Identify which cell holds the provided text, then report its [X, Y] central coordinate. 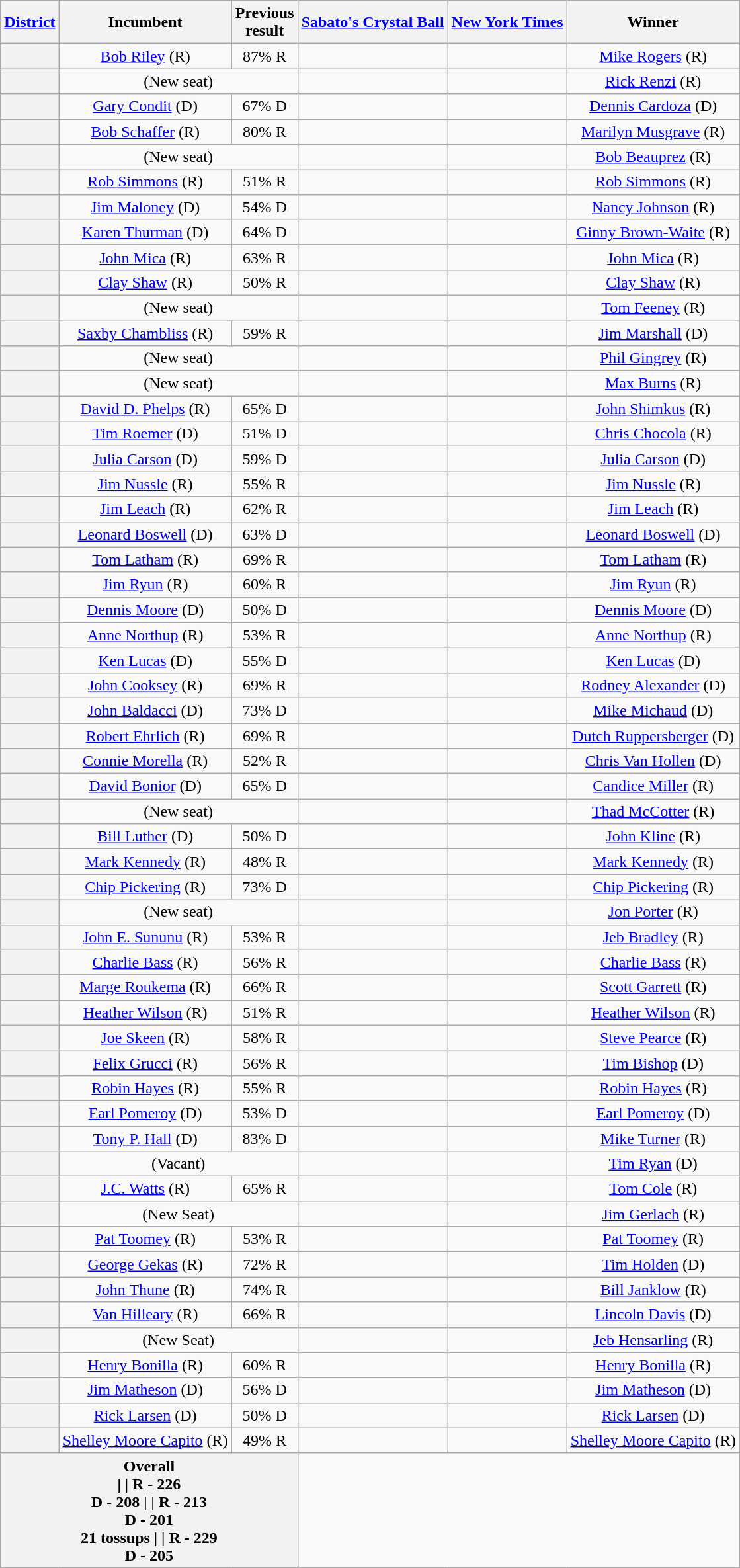
Bob Riley (R) [145, 56]
49% R [265, 1440]
63% D [265, 534]
Tim Ryan (D) [653, 1164]
62% R [265, 509]
Tom Feeney (R) [653, 308]
John Thune (R) [145, 1290]
Mike Rogers (R) [653, 56]
Bill Luther (D) [145, 837]
80% R [265, 132]
Candice Miller (R) [653, 786]
Max Burns (R) [653, 384]
Rodney Alexander (D) [653, 685]
65% R [265, 1189]
48% R [265, 862]
District [30, 22]
59% R [265, 333]
87% R [265, 56]
Chris Van Hollen (D) [653, 761]
George Gekas (R) [145, 1264]
Connie Morella (R) [145, 761]
Marge Roukema (R) [145, 987]
John Kline (R) [653, 837]
63% R [265, 257]
Sabato's Crystal Ball [373, 22]
Phil Gingrey (R) [653, 358]
Nancy Johnson (R) [653, 207]
Dutch Ruppersberger (D) [653, 736]
Gary Condit (D) [145, 106]
David Bonior (D) [145, 786]
67% D [265, 106]
Tim Holden (D) [653, 1264]
Van Hilleary (R) [145, 1315]
John Shimkus (R) [653, 409]
Lincoln Davis (D) [653, 1315]
Bill Janklow (R) [653, 1290]
64% D [265, 232]
55% D [265, 660]
David D. Phelps (R) [145, 409]
Jon Porter (R) [653, 912]
74% R [265, 1290]
Jim Gerlach (R) [653, 1214]
54% D [265, 207]
Mike Michaud (D) [653, 710]
51% D [265, 434]
Felix Grucci (R) [145, 1063]
Previousresult [265, 22]
John E. Sununu (R) [145, 937]
52% R [265, 761]
Tom Cole (R) [653, 1189]
Jeb Bradley (R) [653, 937]
Thad McCotter (R) [653, 811]
Tim Bishop (D) [653, 1063]
Steve Pearce (R) [653, 1038]
59% D [265, 459]
Jeb Hensarling (R) [653, 1340]
72% R [265, 1264]
Mike Turner (R) [653, 1138]
Bob Beauprez (R) [653, 157]
J.C. Watts (R) [145, 1189]
John Cooksey (R) [145, 685]
Overall| | R - 226D - 208 | | R - 213D - 201 21 tossups | | R - 229D - 205 [149, 1510]
58% R [265, 1038]
Jim Maloney (D) [145, 207]
Tim Roemer (D) [145, 434]
Rick Renzi (R) [653, 81]
Ginny Brown-Waite (R) [653, 232]
Karen Thurman (D) [145, 232]
John Baldacci (D) [145, 710]
Saxby Chambliss (R) [145, 333]
56% D [265, 1390]
Bob Schaffer (R) [145, 132]
Incumbent [145, 22]
New York Times [507, 22]
Winner [653, 22]
Marilyn Musgrave (R) [653, 132]
83% D [265, 1138]
53% D [265, 1113]
Robert Ehrlich (R) [145, 736]
Joe Skeen (R) [145, 1038]
Dennis Cardoza (D) [653, 106]
(Vacant) [179, 1164]
Tony P. Hall (D) [145, 1138]
Chris Chocola (R) [653, 434]
Scott Garrett (R) [653, 987]
Jim Marshall (D) [653, 333]
50% R [265, 282]
